For the text-containing cell, return its midpoint in (x, y) coordinate format. 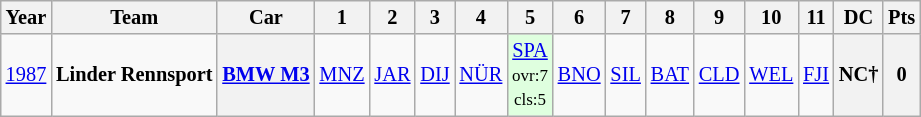
BAT (670, 75)
NÜR (482, 75)
MNZ (342, 75)
1 (342, 17)
NC† (858, 75)
4 (482, 17)
5 (530, 17)
1987 (26, 75)
JAR (392, 75)
Year (26, 17)
2 (392, 17)
SPAovr:7cls:5 (530, 75)
WEL (771, 75)
6 (580, 17)
BMW M3 (266, 75)
CLD (719, 75)
Team (134, 17)
SIL (625, 75)
Car (266, 17)
3 (434, 17)
Linder Rennsport (134, 75)
9 (719, 17)
8 (670, 17)
10 (771, 17)
BNO (580, 75)
11 (816, 17)
FJI (816, 75)
Pts (902, 17)
7 (625, 17)
DIJ (434, 75)
DC (858, 17)
0 (902, 75)
